Scan for the cell matching the given text and deliver its (x, y) coordinate at center. 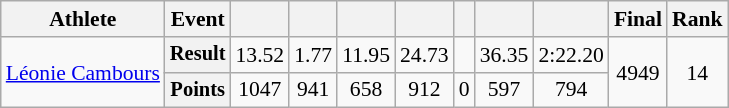
2:22.20 (570, 55)
Léonie Cambours (83, 72)
Event (198, 19)
13.52 (260, 55)
912 (424, 90)
11.95 (366, 55)
Result (198, 55)
794 (570, 90)
Athlete (83, 19)
Rank (698, 19)
658 (366, 90)
597 (504, 90)
24.73 (424, 55)
0 (464, 90)
941 (313, 90)
14 (698, 72)
1047 (260, 90)
1.77 (313, 55)
36.35 (504, 55)
Final (638, 19)
Points (198, 90)
4949 (638, 72)
